Provide the [X, Y] coordinate of the cell's center where the given text is located.  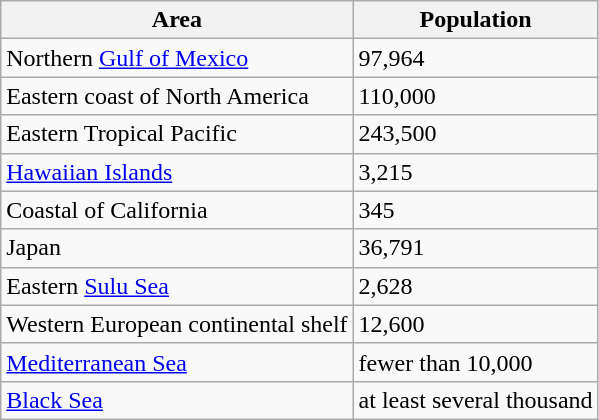
12,600 [476, 324]
36,791 [476, 248]
Western European continental shelf [177, 324]
at least several thousand [476, 400]
Hawaiian Islands [177, 172]
Black Sea [177, 400]
Eastern Sulu Sea [177, 286]
Northern Gulf of Mexico [177, 58]
Area [177, 20]
Eastern Tropical Pacific [177, 134]
Mediterranean Sea [177, 362]
97,964 [476, 58]
2,628 [476, 286]
345 [476, 210]
Eastern coast of North America [177, 96]
Coastal of California [177, 210]
fewer than 10,000 [476, 362]
Japan [177, 248]
Population [476, 20]
110,000 [476, 96]
243,500 [476, 134]
3,215 [476, 172]
